From the cell containing the given text, extract its center point as (X, Y) coordinate. 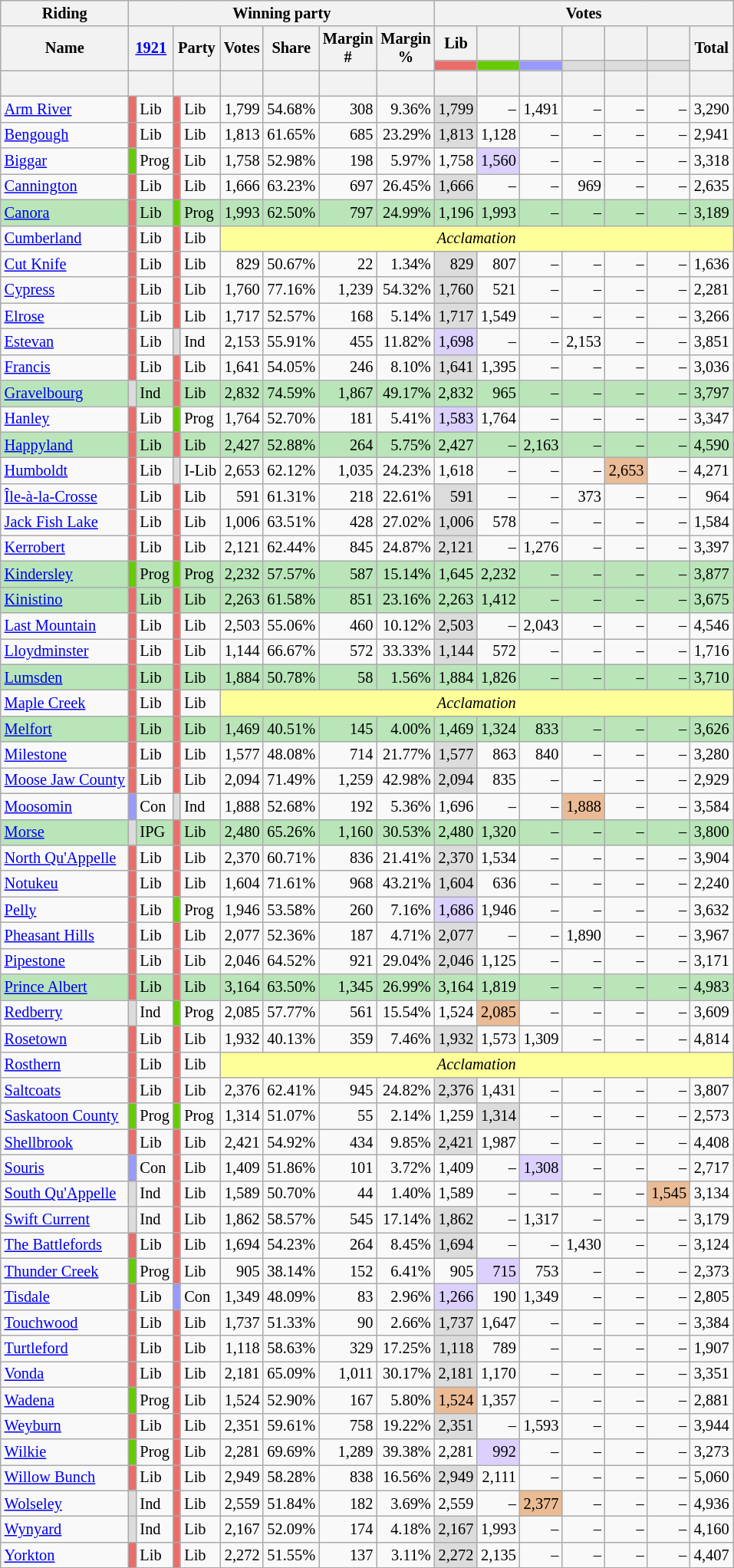
50.78% (291, 677)
Moose Jaw County (64, 780)
246 (348, 367)
521 (499, 290)
Kindersley (64, 574)
11.82% (405, 341)
174 (348, 1529)
1,011 (348, 1374)
Prince Albert (64, 987)
53.58% (291, 910)
69.69% (291, 1451)
587 (348, 574)
851 (348, 600)
Weyburn (64, 1426)
24.23% (405, 470)
71.61% (291, 884)
7.46% (405, 1039)
2.96% (405, 1297)
3,904 (712, 858)
434 (348, 1142)
62.44% (291, 548)
43.21% (405, 884)
63.23% (291, 186)
3,675 (712, 600)
3,944 (712, 1426)
715 (499, 1271)
60.71% (291, 858)
Vonda (64, 1374)
1,686 (456, 910)
Souris (64, 1168)
40.13% (291, 1039)
3,318 (712, 161)
3,797 (712, 394)
21.77% (405, 755)
The Battlefords (64, 1245)
2,929 (712, 780)
30.17% (405, 1374)
54.32% (405, 290)
167 (348, 1400)
4.00% (405, 729)
101 (348, 1168)
1,035 (348, 470)
3,266 (712, 316)
Estevan (64, 341)
2,135 (499, 1555)
62.50% (291, 212)
3,347 (712, 419)
Kinistino (64, 600)
Melfort (64, 729)
1,696 (456, 806)
52.57% (291, 316)
3.72% (405, 1168)
77.16% (291, 290)
Wilkie (64, 1451)
1,320 (499, 832)
23.16% (405, 600)
1,584 (712, 522)
48.08% (291, 755)
561 (348, 1013)
1,716 (712, 651)
54.05% (291, 367)
Pheasant Hills (64, 935)
52.98% (291, 161)
4,408 (712, 1142)
90 (348, 1323)
52.36% (291, 935)
Cut Knife (64, 264)
1,636 (712, 264)
4.18% (405, 1529)
Milestone (64, 755)
3,351 (712, 1374)
Saskatoon County (64, 1116)
Margin% (405, 48)
4,814 (712, 1039)
52.90% (291, 1400)
1,128 (499, 135)
44 (348, 1194)
Name (64, 48)
181 (348, 419)
Maple Creek (64, 703)
51.84% (291, 1504)
945 (348, 1090)
24.99% (405, 212)
Thunder Creek (64, 1271)
3,967 (712, 935)
Moosomin (64, 806)
Lloydminster (64, 651)
51.33% (291, 1323)
1,819 (499, 987)
3,710 (712, 677)
9.36% (405, 109)
54.23% (291, 1245)
845 (348, 548)
4,546 (712, 625)
8.10% (405, 367)
49.17% (405, 394)
460 (348, 625)
840 (541, 755)
Rosthern (64, 1065)
Lumsden (64, 677)
3,171 (712, 961)
27.02% (405, 522)
308 (348, 109)
921 (348, 961)
797 (348, 212)
58.63% (291, 1349)
22.61% (405, 496)
3,134 (712, 1194)
168 (348, 316)
Jack Fish Lake (64, 522)
52.68% (291, 806)
3.69% (405, 1504)
South Qu'Appelle (64, 1194)
1,160 (348, 832)
1.40% (405, 1194)
Elrose (64, 316)
1,545 (669, 1194)
21.41% (405, 858)
4.71% (405, 935)
74.59% (291, 394)
65.26% (291, 832)
52.70% (291, 419)
2,240 (712, 884)
Cypress (64, 290)
66.67% (291, 651)
964 (712, 496)
3,609 (712, 1013)
4,936 (712, 1504)
1921 (151, 48)
63.50% (291, 987)
1,867 (348, 394)
2.66% (405, 1323)
19.22% (405, 1426)
1,345 (348, 987)
Pelly (64, 910)
5.80% (405, 1400)
1,324 (499, 729)
1,907 (712, 1349)
1,583 (456, 419)
61.58% (291, 600)
Redberry (64, 1013)
58.28% (291, 1477)
3,584 (712, 806)
52.09% (291, 1529)
83 (348, 1297)
838 (348, 1477)
1,308 (541, 1168)
3,397 (712, 548)
1,573 (499, 1039)
1,698 (456, 341)
Hanley (64, 419)
1,170 (499, 1374)
3,189 (712, 212)
64.52% (291, 961)
22 (348, 264)
51.55% (291, 1555)
Riding (64, 13)
1,196 (456, 212)
6.41% (405, 1271)
48.09% (291, 1297)
26.45% (405, 186)
969 (584, 186)
2,941 (712, 135)
Canora (64, 212)
2,881 (712, 1400)
2,373 (712, 1271)
Touchwood (64, 1323)
24.87% (405, 548)
Bengough (64, 135)
40.51% (291, 729)
Winning party (282, 13)
2,717 (712, 1168)
758 (348, 1426)
1,276 (541, 548)
455 (348, 341)
Happyland (64, 445)
30.53% (405, 832)
Cumberland (64, 239)
7.16% (405, 910)
137 (348, 1555)
Arm River (64, 109)
15.54% (405, 1013)
Swift Current (64, 1220)
I-Lib (200, 470)
3,179 (712, 1220)
1,987 (499, 1142)
3,273 (712, 1451)
2,111 (499, 1477)
992 (499, 1451)
Notukeu (64, 884)
1,618 (456, 470)
Last Mountain (64, 625)
1,430 (584, 1245)
Turtleford (64, 1349)
3,800 (712, 832)
Gravelbourg (64, 394)
5.97% (405, 161)
545 (348, 1220)
3,290 (712, 109)
Yorkton (64, 1555)
9.85% (405, 1142)
17.25% (405, 1349)
5.36% (405, 806)
8.45% (405, 1245)
Kerrobert (64, 548)
1,431 (499, 1090)
55.06% (291, 625)
1,826 (499, 677)
1,412 (499, 600)
2,573 (712, 1116)
187 (348, 935)
152 (348, 1271)
1,239 (348, 290)
190 (499, 1297)
Humboldt (64, 470)
833 (541, 729)
Île-à-la-Crosse (64, 496)
4,407 (712, 1555)
182 (348, 1504)
42.98% (405, 780)
2,377 (541, 1504)
636 (499, 884)
Rosetown (64, 1039)
3,280 (712, 755)
24.82% (405, 1090)
4,983 (712, 987)
52.88% (291, 445)
428 (348, 522)
Tisdale (64, 1297)
807 (499, 264)
57.77% (291, 1013)
1,549 (499, 316)
62.12% (291, 470)
Share (291, 48)
789 (499, 1349)
1,647 (499, 1323)
2.14% (405, 1116)
17.14% (405, 1220)
Party (196, 48)
Total (712, 48)
Shellbrook (64, 1142)
Saltcoats (64, 1090)
145 (348, 729)
2,805 (712, 1297)
1,309 (541, 1039)
1.34% (405, 264)
29.04% (405, 961)
61.31% (291, 496)
3.11% (405, 1555)
359 (348, 1039)
Margin# (348, 48)
1,534 (499, 858)
1,491 (541, 109)
39.38% (405, 1451)
58.57% (291, 1220)
61.65% (291, 135)
15.14% (405, 574)
26.99% (405, 987)
50.70% (291, 1194)
329 (348, 1349)
1,645 (456, 574)
2,163 (541, 445)
Wadena (64, 1400)
Biggar (64, 161)
Cannington (64, 186)
58 (348, 677)
198 (348, 161)
65.09% (291, 1374)
54.68% (291, 109)
North Qu'Appelle (64, 858)
55.91% (291, 341)
685 (348, 135)
4,160 (712, 1529)
753 (541, 1271)
863 (499, 755)
1,560 (499, 161)
260 (348, 910)
965 (499, 394)
3,124 (712, 1245)
5.41% (405, 419)
714 (348, 755)
57.57% (291, 574)
5.75% (405, 445)
1.56% (405, 677)
697 (348, 186)
3,851 (712, 341)
51.07% (291, 1116)
2,635 (712, 186)
59.61% (291, 1426)
63.51% (291, 522)
3,626 (712, 729)
Francis (64, 367)
1,266 (456, 1297)
Pipestone (64, 961)
3,807 (712, 1090)
71.49% (291, 780)
55 (348, 1116)
Morse (64, 832)
33.33% (405, 651)
4,271 (712, 470)
10.12% (405, 625)
192 (348, 806)
Wolseley (64, 1504)
373 (584, 496)
968 (348, 884)
23.29% (405, 135)
4,590 (712, 445)
1,289 (348, 1451)
5,060 (712, 1477)
1,317 (541, 1220)
1,125 (499, 961)
836 (348, 858)
51.86% (291, 1168)
2,043 (541, 625)
62.41% (291, 1090)
578 (499, 522)
Willow Bunch (64, 1477)
38.14% (291, 1271)
Wynyard (64, 1529)
1,357 (499, 1400)
50.67% (291, 264)
54.92% (291, 1142)
5.14% (405, 316)
3,036 (712, 367)
IPG (155, 832)
3,632 (712, 910)
835 (499, 780)
1,890 (584, 935)
218 (348, 496)
16.56% (405, 1477)
1,395 (499, 367)
3,384 (712, 1323)
1,593 (541, 1426)
3,877 (712, 574)
